Detect which cell encompasses the target text, then output its [x, y] center coordinate. 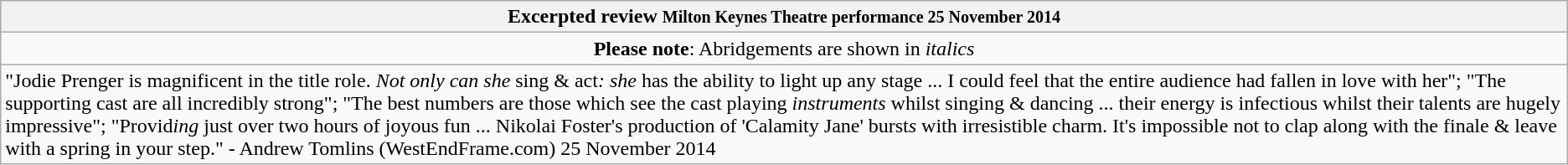
Excerpted review Milton Keynes Theatre performance 25 November 2014 [784, 17]
Please note: Abridgements are shown in italics [784, 49]
